Identify which cell holds the provided text, then report its [X, Y] central coordinate. 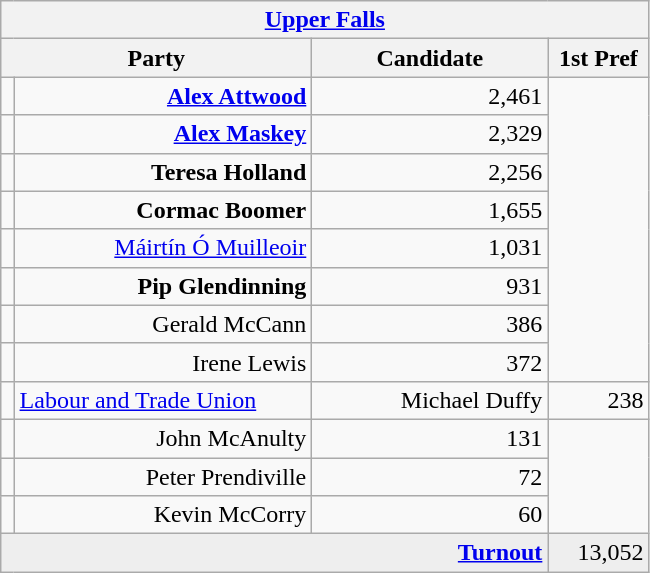
Peter Prendiville [163, 477]
John McAnulty [163, 438]
72 [430, 477]
931 [430, 286]
Party [156, 58]
Turnout [274, 553]
Labour and Trade Union [163, 400]
Irene Lewis [163, 362]
2,329 [430, 134]
60 [430, 515]
Cormac Boomer [163, 210]
1st Pref [598, 58]
1,031 [430, 248]
Máirtín Ó Muilleoir [163, 248]
131 [430, 438]
Pip Glendinning [163, 286]
1,655 [430, 210]
Alex Attwood [163, 96]
2,256 [430, 172]
Teresa Holland [163, 172]
2,461 [430, 96]
13,052 [598, 553]
Upper Falls [325, 20]
238 [598, 400]
386 [430, 324]
Gerald McCann [163, 324]
Candidate [430, 58]
Alex Maskey [163, 134]
Michael Duffy [430, 400]
Kevin McCorry [163, 515]
372 [430, 362]
